Detect which cell encompasses the target text, then output its (X, Y) center coordinate. 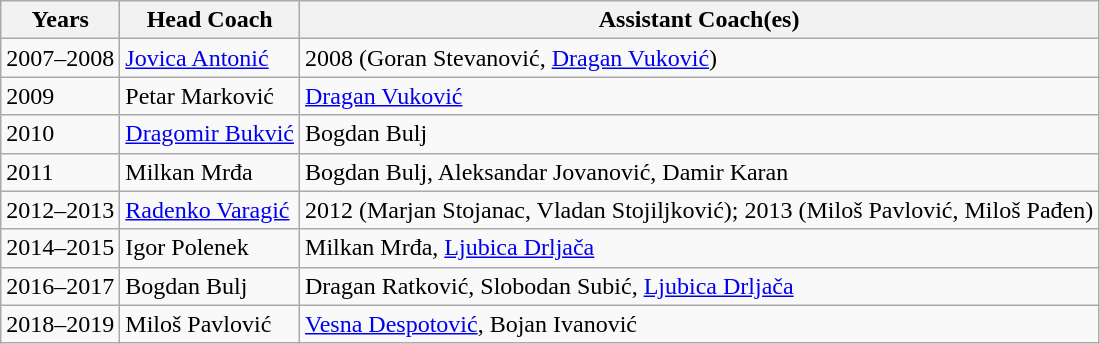
Dragomir Bukvić (210, 134)
Vesna Despotović, Bojan Ivanović (700, 324)
Igor Polenek (210, 248)
Milkan Mrđa (210, 172)
Miloš Pavlović (210, 324)
Dragan Vuković (700, 96)
2008 (Goran Stevanović, Dragan Vuković) (700, 58)
Assistant Coach(es) (700, 20)
2012 (Marjan Stojanac, Vladan Stojiljković); 2013 (Miloš Pavlović, Miloš Pađen) (700, 210)
2009 (60, 96)
Bogdan Bulj, Aleksandar Jovanović, Damir Karan (700, 172)
Radenko Varagić (210, 210)
2011 (60, 172)
2016–2017 (60, 286)
Jovica Antonić (210, 58)
2012–2013 (60, 210)
Petar Marković (210, 96)
Dragan Ratković, Slobodan Subić, Ljubica Drljača (700, 286)
Years (60, 20)
2014–2015 (60, 248)
2010 (60, 134)
Milkan Mrđa, Ljubica Drljača (700, 248)
2018–2019 (60, 324)
2007–2008 (60, 58)
Head Coach (210, 20)
